Detect which cell encompasses the target text, then output its (X, Y) center coordinate. 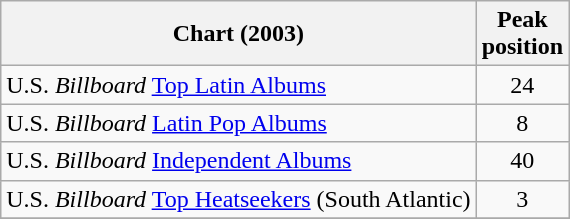
8 (522, 123)
U.S. Billboard Top Latin Albums (238, 85)
U.S. Billboard Independent Albums (238, 161)
3 (522, 199)
U.S. Billboard Top Heatseekers (South Atlantic) (238, 199)
Peakposition (522, 34)
40 (522, 161)
U.S. Billboard Latin Pop Albums (238, 123)
Chart (2003) (238, 34)
24 (522, 85)
